From the cell containing the given text, extract its center point as [x, y] coordinate. 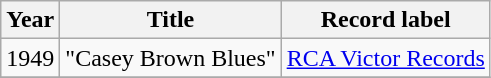
Record label [386, 20]
1949 [30, 58]
"Casey Brown Blues" [170, 58]
Title [170, 20]
Year [30, 20]
RCA Victor Records [386, 58]
